Return (X, Y) of the center of cell containing provided text 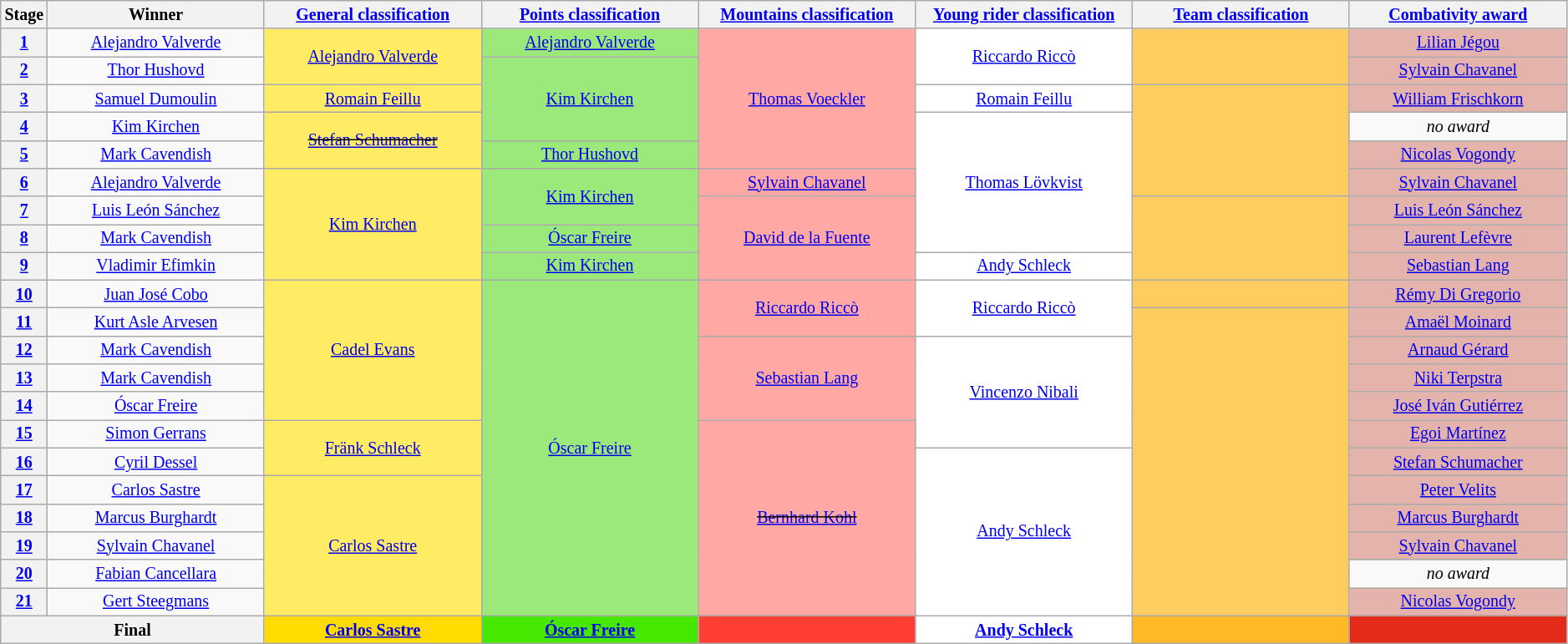
9 (24, 266)
Simon Gerrans (155, 434)
3 (24, 99)
Peter Velits (1458, 489)
Stage (24, 15)
Points classification (590, 15)
Thomas Lövkvist (1024, 182)
19 (24, 546)
16 (24, 463)
Combativity award (1458, 15)
Fränk Schleck (373, 448)
Cyril Dessel (155, 463)
15 (24, 434)
14 (24, 406)
Mountains classification (807, 15)
David de la Fuente (807, 238)
Fabian Cancellara (155, 573)
Bernhard Kohl (807, 518)
Niki Terpstra (1458, 378)
Young rider classification (1024, 15)
4 (24, 127)
José Iván Gutiérrez (1458, 406)
Samuel Dumoulin (155, 99)
Vladimir Efimkin (155, 266)
Rémy Di Gregorio (1458, 294)
Cadel Evans (373, 351)
18 (24, 518)
Kurt Asle Arvesen (155, 322)
Gert Steegmans (155, 601)
Vincenzo Nibali (1024, 393)
8 (24, 239)
6 (24, 182)
7 (24, 210)
Winner (155, 15)
Amaël Moinard (1458, 322)
Juan José Cobo (155, 294)
21 (24, 601)
Final (133, 630)
William Frischkorn (1458, 99)
General classification (373, 15)
5 (24, 154)
Laurent Lefèvre (1458, 239)
2 (24, 70)
1 (24, 43)
10 (24, 294)
13 (24, 378)
12 (24, 351)
11 (24, 322)
Thomas Voeckler (807, 99)
Egoi Martínez (1458, 434)
20 (24, 573)
Lilian Jégou (1458, 43)
17 (24, 489)
Arnaud Gérard (1458, 351)
Team classification (1241, 15)
